Find where the given text appears and provide that cell's center as (X, Y) coordinate. 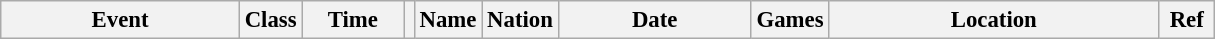
Nation (520, 20)
Time (353, 20)
Event (120, 20)
Ref (1187, 20)
Games (790, 20)
Name (448, 20)
Location (994, 20)
Date (654, 20)
Class (270, 20)
